Scan for the cell matching the given text and deliver its [X, Y] coordinate at center. 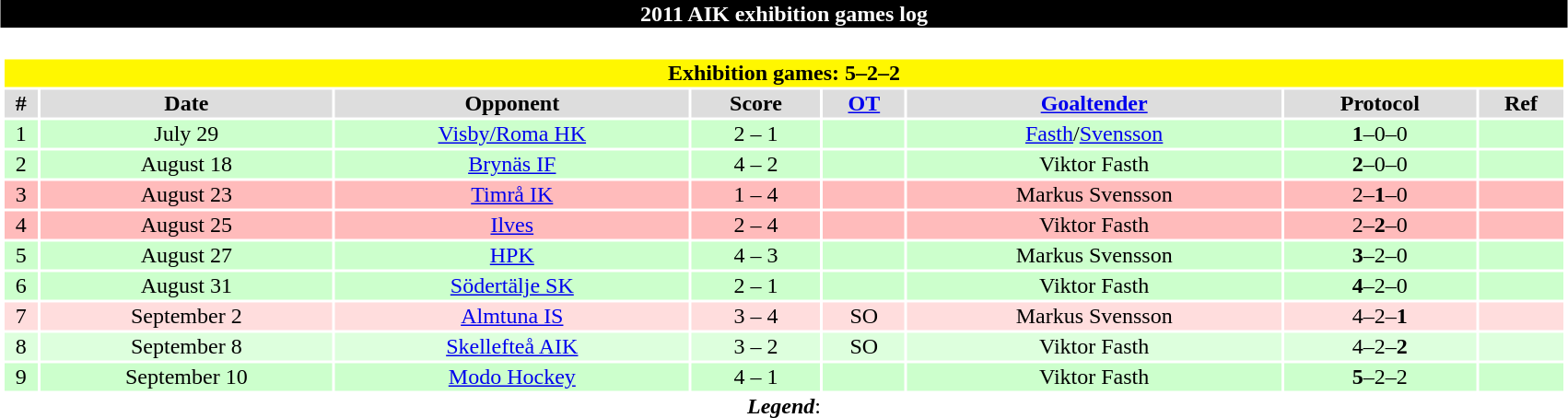
Ref [1520, 104]
6 [20, 286]
Skellefteå AIK [512, 347]
September 8 [186, 347]
2 – 4 [755, 226]
4 – 1 [755, 377]
3–2–0 [1380, 255]
2011 AIK exhibition games log [784, 14]
5 [20, 255]
2–1–0 [1380, 194]
Modo Hockey [512, 377]
August 31 [186, 286]
1–0–0 [1380, 134]
Score [755, 104]
4–2–0 [1380, 286]
Protocol [1380, 104]
5–2–2 [1380, 377]
9 [20, 377]
2–2–0 [1380, 226]
8 [20, 347]
Date [186, 104]
3 – 2 [755, 347]
Exhibition games: 5–2–2 [783, 73]
4–2–2 [1380, 347]
August 23 [186, 194]
4 – 3 [755, 255]
3 – 4 [755, 316]
Goaltender [1094, 104]
July 29 [186, 134]
Visby/Roma HK [512, 134]
September 10 [186, 377]
3 [20, 194]
Almtuna IS [512, 316]
Ilves [512, 226]
Opponent [512, 104]
Fasth/Svensson [1094, 134]
1 [20, 134]
1 – 4 [755, 194]
4 – 2 [755, 165]
HPK [512, 255]
7 [20, 316]
Brynäs IF [512, 165]
4 [20, 226]
August 18 [186, 165]
September 2 [186, 316]
Södertälje SK [512, 286]
August 27 [186, 255]
4–2–1 [1380, 316]
August 25 [186, 226]
2–0–0 [1380, 165]
# [20, 104]
Timrå IK [512, 194]
2 [20, 165]
OT [864, 104]
